Detect which cell encompasses the target text, then output its [X, Y] center coordinate. 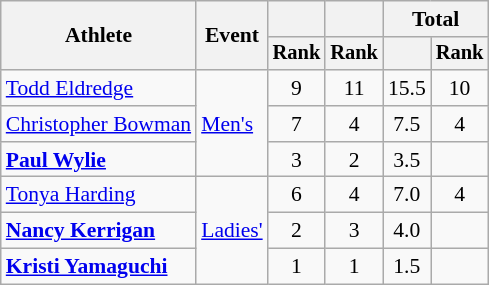
7.5 [407, 124]
11 [354, 88]
9 [297, 88]
15.5 [407, 88]
Tonya Harding [98, 195]
7.0 [407, 195]
6 [297, 195]
1.5 [407, 267]
Ladies' [232, 230]
Athlete [98, 36]
7 [297, 124]
Todd Eldredge [98, 88]
Total [436, 19]
3.5 [407, 160]
Paul Wylie [98, 160]
Men's [232, 124]
Kristi Yamaguchi [98, 267]
10 [460, 88]
Event [232, 36]
Christopher Bowman [98, 124]
4.0 [407, 231]
Nancy Kerrigan [98, 231]
